Pinpoint the cell where the given text exists, returning its [X, Y] midpoint coordinate. 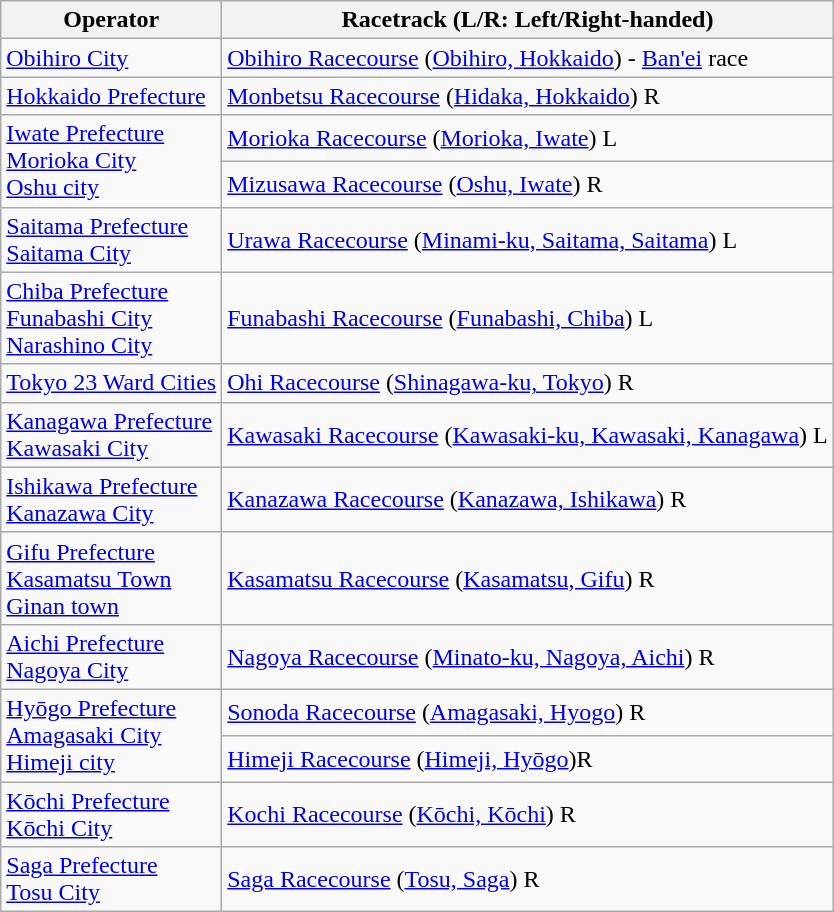
Kōchi PrefectureKōchi City [112, 814]
Nagoya Racecourse (Minato-ku, Nagoya, Aichi) R [528, 656]
Ishikawa PrefectureKanazawa City [112, 500]
Kasamatsu Racecourse (Kasamatsu, Gifu) R [528, 578]
Obihiro City [112, 58]
Racetrack (L/R: Left/Right-handed) [528, 20]
Urawa Racecourse (Minami-ku, Saitama, Saitama) L [528, 240]
Chiba PrefectureFunabashi CityNarashino City [112, 318]
Hyōgo PrefectureAmagasaki CityHimeji city [112, 735]
Sonoda Racecourse (Amagasaki, Hyogo) R [528, 712]
Kanagawa PrefectureKawasaki City [112, 434]
Kochi Racecourse (Kōchi, Kōchi) R [528, 814]
Saga PrefectureTosu City [112, 880]
Obihiro Racecourse (Obihiro, Hokkaido) - Ban'ei race [528, 58]
Iwate PrefectureMorioka CityOshu city [112, 161]
Funabashi Racecourse (Funabashi, Chiba) L [528, 318]
Ohi Racecourse (Shinagawa-ku, Tokyo) R [528, 383]
Hokkaido Prefecture [112, 96]
Tokyo 23 Ward Cities [112, 383]
Mizusawa Racecourse (Oshu, Iwate) R [528, 184]
Himeji Racecourse (Himeji, Hyōgo)R [528, 758]
Aichi PrefectureNagoya City [112, 656]
Saga Racecourse (Tosu, Saga) R [528, 880]
Monbetsu Racecourse (Hidaka, Hokkaido) R [528, 96]
Morioka Racecourse (Morioka, Iwate) L [528, 138]
Gifu PrefectureKasamatsu TownGinan town [112, 578]
Saitama PrefectureSaitama City [112, 240]
Kanazawa Racecourse (Kanazawa, Ishikawa) R [528, 500]
Operator [112, 20]
Kawasaki Racecourse (Kawasaki-ku, Kawasaki, Kanagawa) L [528, 434]
